Locate the cell with the specified text and output its [X, Y] center coordinate. 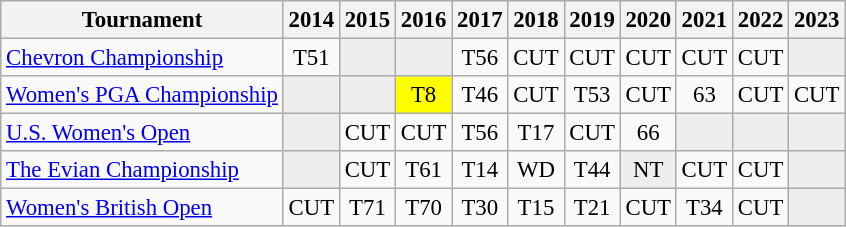
T46 [480, 95]
2016 [424, 20]
The Evian Championship [142, 170]
T71 [367, 208]
T34 [704, 208]
63 [704, 95]
T17 [536, 133]
T51 [311, 58]
T61 [424, 170]
2014 [311, 20]
2019 [592, 20]
U.S. Women's Open [142, 133]
T44 [592, 170]
2020 [648, 20]
T53 [592, 95]
2021 [704, 20]
T14 [480, 170]
WD [536, 170]
2023 [817, 20]
T70 [424, 208]
Women's PGA Championship [142, 95]
Women's British Open [142, 208]
Tournament [142, 20]
Chevron Championship [142, 58]
66 [648, 133]
2015 [367, 20]
T8 [424, 95]
2018 [536, 20]
T21 [592, 208]
2017 [480, 20]
2022 [760, 20]
T15 [536, 208]
T30 [480, 208]
NT [648, 170]
